Find where the given text appears and provide that cell's center as [x, y] coordinate. 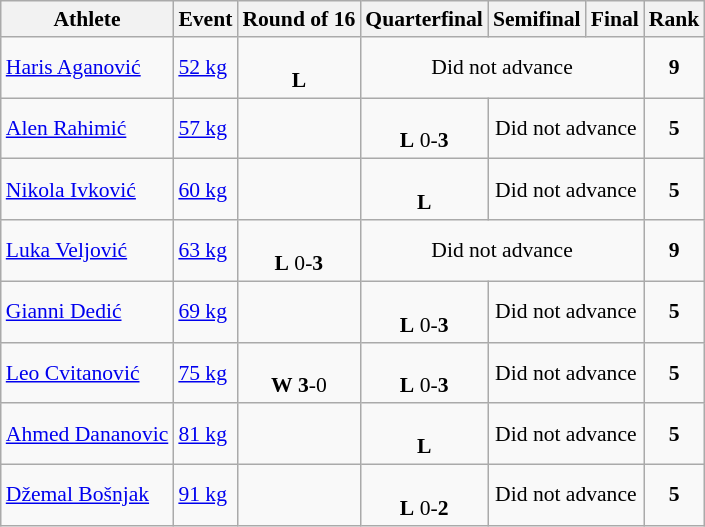
Quarterfinal [424, 19]
57 kg [205, 128]
W 3-0 [298, 372]
69 kg [205, 312]
Luka Veljović [88, 250]
Ahmed Dananovic [88, 434]
Leo Cvitanović [88, 372]
75 kg [205, 372]
Athlete [88, 19]
Gianni Dedić [88, 312]
Round of 16 [298, 19]
52 kg [205, 68]
91 kg [205, 496]
Nikola Ivković [88, 190]
81 kg [205, 434]
Final [615, 19]
Rank [674, 19]
Haris Aganović [88, 68]
Semifinal [537, 19]
Džemal Bošnjak [88, 496]
Alen Rahimić [88, 128]
60 kg [205, 190]
63 kg [205, 250]
Event [205, 19]
L 0-2 [424, 496]
